Return (x, y) of the center of cell containing provided text 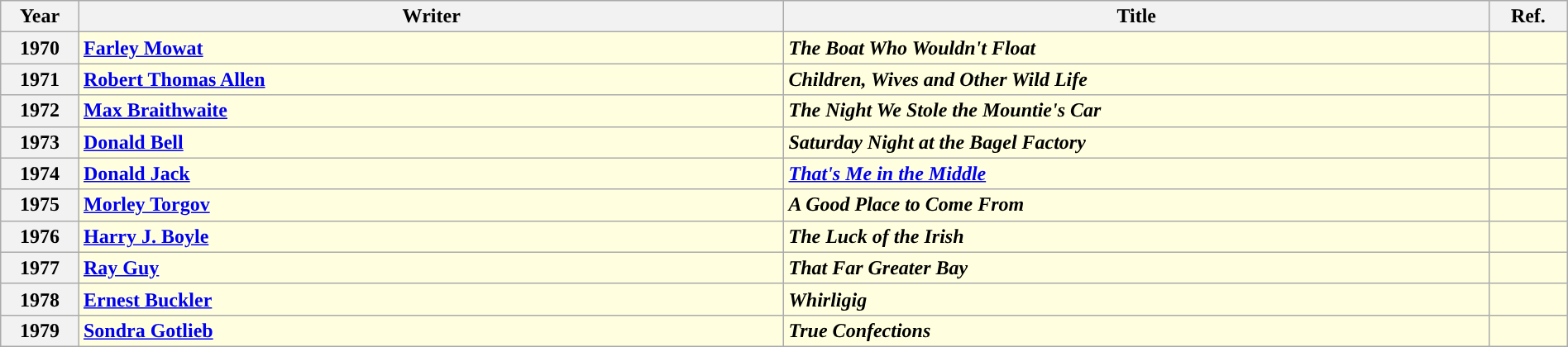
1972 (40, 111)
A Good Place to Come From (1136, 205)
1973 (40, 142)
1976 (40, 236)
1971 (40, 79)
Ernest Buckler (432, 299)
1970 (40, 48)
Donald Jack (432, 173)
Saturday Night at the Bagel Factory (1136, 142)
Year (40, 17)
1975 (40, 205)
1978 (40, 299)
The Boat Who Wouldn't Float (1136, 48)
Morley Torgov (432, 205)
The Luck of the Irish (1136, 236)
True Confections (1136, 330)
That Far Greater Bay (1136, 268)
Children, Wives and Other Wild Life (1136, 79)
Max Braithwaite (432, 111)
Title (1136, 17)
Writer (432, 17)
Robert Thomas Allen (432, 79)
1974 (40, 173)
Sondra Gotlieb (432, 330)
Farley Mowat (432, 48)
1977 (40, 268)
Donald Bell (432, 142)
1979 (40, 330)
That's Me in the Middle (1136, 173)
Harry J. Boyle (432, 236)
Ref. (1528, 17)
Whirligig (1136, 299)
Ray Guy (432, 268)
The Night We Stole the Mountie's Car (1136, 111)
